Search for the cell housing the specified text and yield its (X, Y) center coordinate. 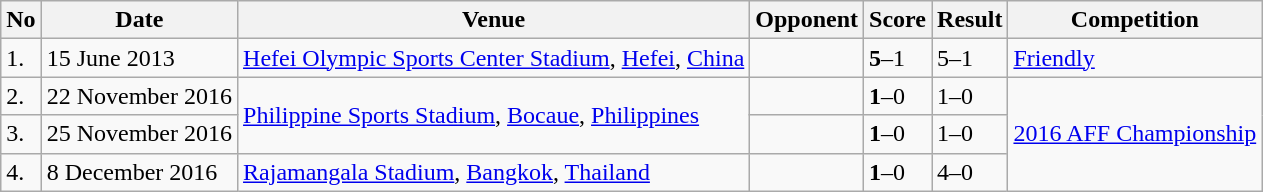
Hefei Olympic Sports Center Stadium, Hefei, China (494, 58)
Score (898, 20)
Friendly (1135, 58)
No (21, 20)
22 November 2016 (139, 96)
2016 AFF Championship (1135, 134)
Venue (494, 20)
Date (139, 20)
Rajamangala Stadium, Bangkok, Thailand (494, 172)
2. (21, 96)
Competition (1135, 20)
1. (21, 58)
4. (21, 172)
25 November 2016 (139, 134)
Result (970, 20)
3. (21, 134)
Philippine Sports Stadium, Bocaue, Philippines (494, 115)
8 December 2016 (139, 172)
Opponent (807, 20)
4–0 (970, 172)
15 June 2013 (139, 58)
